Locate the cell with the specified text and output its (X, Y) center coordinate. 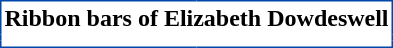
Ribbon bars of Elizabeth Dowdeswell (197, 18)
